Return the (X, Y) coordinate for the center point of the cell that contains the specified text.  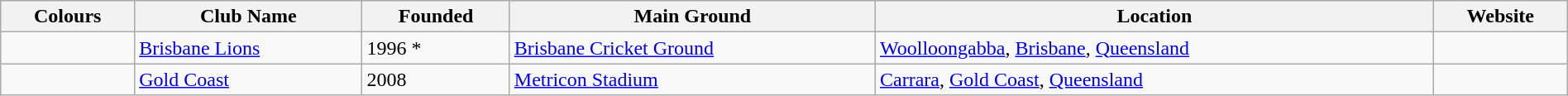
Founded (436, 17)
Club Name (248, 17)
Carrara, Gold Coast, Queensland (1154, 79)
Gold Coast (248, 79)
Main Ground (692, 17)
Brisbane Cricket Ground (692, 48)
Brisbane Lions (248, 48)
2008 (436, 79)
Metricon Stadium (692, 79)
Location (1154, 17)
1996 * (436, 48)
Woolloongabba, Brisbane, Queensland (1154, 48)
Colours (68, 17)
Website (1500, 17)
